Scan for the cell matching the given text and deliver its (x, y) coordinate at center. 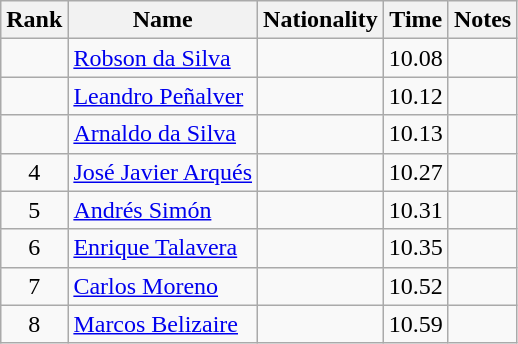
10.12 (416, 96)
10.13 (416, 134)
Notes (482, 20)
Nationality (321, 20)
Name (163, 20)
10.35 (416, 248)
4 (34, 172)
10.31 (416, 210)
5 (34, 210)
Rank (34, 20)
Marcos Belizaire (163, 324)
10.08 (416, 58)
10.27 (416, 172)
Andrés Simón (163, 210)
10.52 (416, 286)
Robson da Silva (163, 58)
Leandro Peñalver (163, 96)
Time (416, 20)
José Javier Arqués (163, 172)
7 (34, 286)
Enrique Talavera (163, 248)
8 (34, 324)
Carlos Moreno (163, 286)
Arnaldo da Silva (163, 134)
6 (34, 248)
10.59 (416, 324)
